Return the [x, y] coordinate for the center point of the cell that contains the specified text.  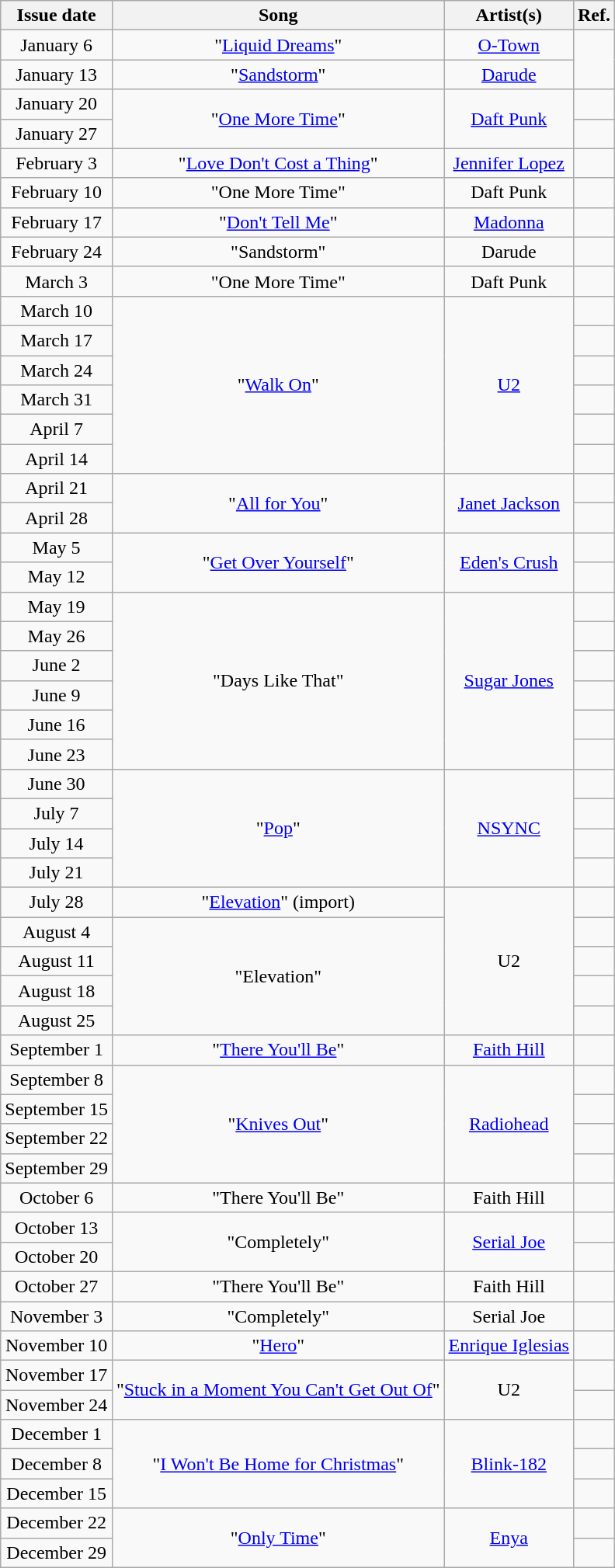
November 24 [57, 1405]
Enya [509, 1538]
December 22 [57, 1523]
NSYNC [509, 828]
February 10 [57, 193]
June 23 [57, 754]
April 21 [57, 488]
Issue date [57, 16]
December 8 [57, 1464]
August 18 [57, 991]
"Only Time" [278, 1538]
February 3 [57, 163]
O-Town [509, 45]
January 6 [57, 45]
Song [278, 16]
September 29 [57, 1168]
October 27 [57, 1286]
January 13 [57, 75]
"All for You" [278, 503]
"Elevation" (import) [278, 902]
July 28 [57, 902]
Eden's Crush [509, 562]
December 15 [57, 1493]
"Walk On" [278, 384]
Artist(s) [509, 16]
"I Won't Be Home for Christmas" [278, 1464]
"Liquid Dreams" [278, 45]
June 9 [57, 695]
March 24 [57, 370]
November 17 [57, 1375]
April 28 [57, 518]
"Get Over Yourself" [278, 562]
January 27 [57, 134]
December 1 [57, 1434]
September 15 [57, 1109]
March 17 [57, 340]
Radiohead [509, 1124]
January 20 [57, 104]
Sugar Jones [509, 680]
July 14 [57, 843]
July 21 [57, 873]
November 3 [57, 1316]
May 19 [57, 607]
"Elevation" [278, 976]
March 10 [57, 311]
Blink-182 [509, 1464]
May 26 [57, 636]
"Stuck in a Moment You Can't Get Out Of" [278, 1390]
"Days Like That" [278, 680]
October 20 [57, 1257]
September 8 [57, 1080]
Enrique Iglesias [509, 1346]
May 5 [57, 548]
March 3 [57, 281]
Janet Jackson [509, 503]
June 2 [57, 666]
June 16 [57, 725]
August 11 [57, 961]
Madonna [509, 222]
July 7 [57, 813]
April 14 [57, 459]
October 13 [57, 1227]
August 4 [57, 932]
September 1 [57, 1050]
October 6 [57, 1198]
December 29 [57, 1552]
"Hero" [278, 1346]
"Pop" [278, 828]
March 31 [57, 400]
February 17 [57, 222]
"Love Don't Cost a Thing" [278, 163]
April 7 [57, 429]
Jennifer Lopez [509, 163]
August 25 [57, 1020]
Ref. [593, 16]
September 22 [57, 1139]
"Knives Out" [278, 1124]
June 30 [57, 784]
"Don't Tell Me" [278, 222]
February 24 [57, 252]
May 12 [57, 577]
November 10 [57, 1346]
